For the text-containing cell, return its midpoint in (X, Y) coordinate format. 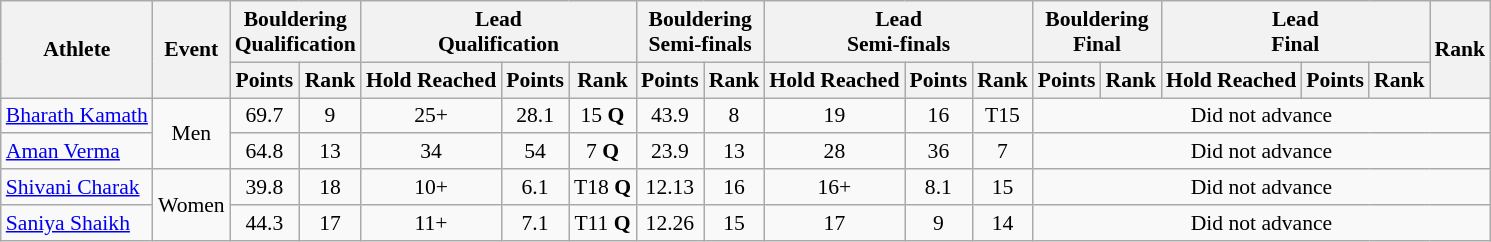
Men (192, 134)
43.9 (670, 116)
64.8 (264, 152)
54 (535, 152)
16+ (834, 187)
34 (431, 152)
8 (734, 116)
Event (192, 50)
Women (192, 204)
11+ (431, 223)
15 Q (602, 116)
23.9 (670, 152)
7 Q (602, 152)
BoulderingSemi-finals (700, 32)
25+ (431, 116)
8.1 (939, 187)
36 (939, 152)
12.26 (670, 223)
T18 Q (602, 187)
6.1 (535, 187)
T15 (1002, 116)
BoulderingFinal (1097, 32)
LeadSemi-finals (898, 32)
39.8 (264, 187)
19 (834, 116)
Saniya Shaikh (77, 223)
LeadFinal (1295, 32)
7 (1002, 152)
18 (330, 187)
14 (1002, 223)
Aman Verma (77, 152)
7.1 (535, 223)
28.1 (535, 116)
BoulderingQualification (296, 32)
28 (834, 152)
44.3 (264, 223)
12.13 (670, 187)
69.7 (264, 116)
Bharath Kamath (77, 116)
10+ (431, 187)
Shivani Charak (77, 187)
T11 Q (602, 223)
Athlete (77, 50)
LeadQualification (498, 32)
